Detect which cell encompasses the target text, then output its (X, Y) center coordinate. 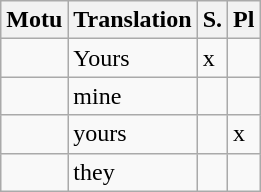
S. (212, 20)
Pl (244, 20)
Motu (34, 20)
mine (132, 96)
Translation (132, 20)
yours (132, 134)
Yours (132, 58)
they (132, 172)
